Extract the (x, y) coordinate from the center of the cell holding the provided text.  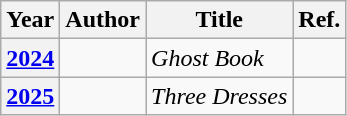
Ghost Book (220, 58)
Title (220, 20)
Three Dresses (220, 96)
Ref. (320, 20)
Author (103, 20)
Year (30, 20)
2025 (30, 96)
2024 (30, 58)
